Return (X, Y) of the center of cell containing provided text 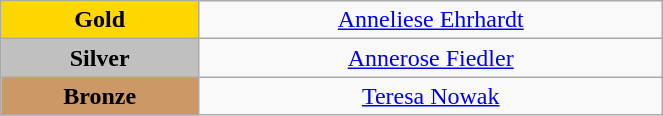
Teresa Nowak (431, 96)
Bronze (100, 96)
Annerose Fiedler (431, 58)
Anneliese Ehrhardt (431, 20)
Gold (100, 20)
Silver (100, 58)
